Return [x, y] of the center of cell containing provided text 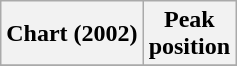
Peakposition [189, 34]
Chart (2002) [72, 34]
